Capture the cell that displays the provided text and extract its (x, y) central coordinate. 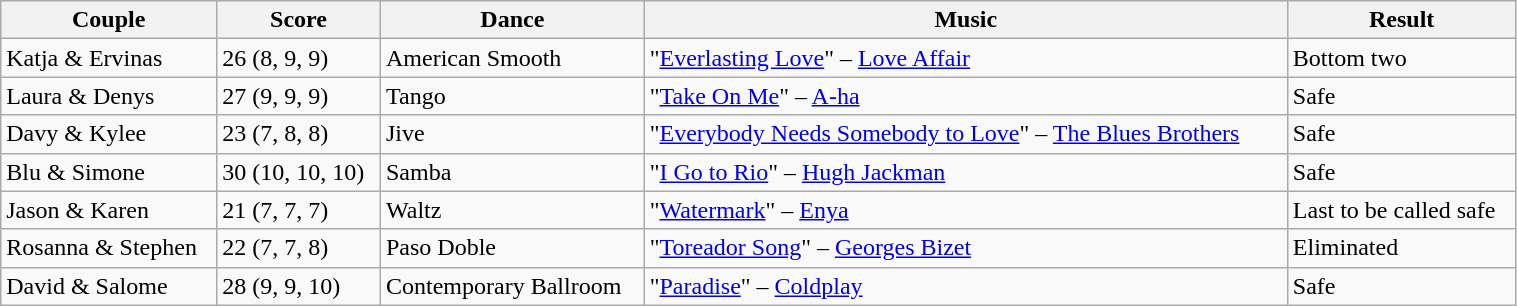
"I Go to Rio" – Hugh Jackman (966, 172)
"Take On Me" – A-ha (966, 96)
Last to be called safe (1402, 210)
23 (7, 8, 8) (299, 134)
Blu & Simone (109, 172)
22 (7, 7, 8) (299, 248)
Waltz (512, 210)
American Smooth (512, 58)
28 (9, 9, 10) (299, 286)
Couple (109, 20)
Jason & Karen (109, 210)
Rosanna & Stephen (109, 248)
Dance (512, 20)
21 (7, 7, 7) (299, 210)
Samba (512, 172)
Result (1402, 20)
"Toreador Song" – Georges Bizet (966, 248)
27 (9, 9, 9) (299, 96)
Contemporary Ballroom (512, 286)
Katja & Ervinas (109, 58)
Eliminated (1402, 248)
Jive (512, 134)
Tango (512, 96)
Paso Doble (512, 248)
"Paradise" – Coldplay (966, 286)
Score (299, 20)
26 (8, 9, 9) (299, 58)
David & Salome (109, 286)
Bottom two (1402, 58)
"Everybody Needs Somebody to Love" – The Blues Brothers (966, 134)
"Everlasting Love" – Love Affair (966, 58)
30 (10, 10, 10) (299, 172)
Davy & Kylee (109, 134)
"Watermark" – Enya (966, 210)
Music (966, 20)
Laura & Denys (109, 96)
